Output the [X, Y] coordinate of the center of the cell containing the given text.  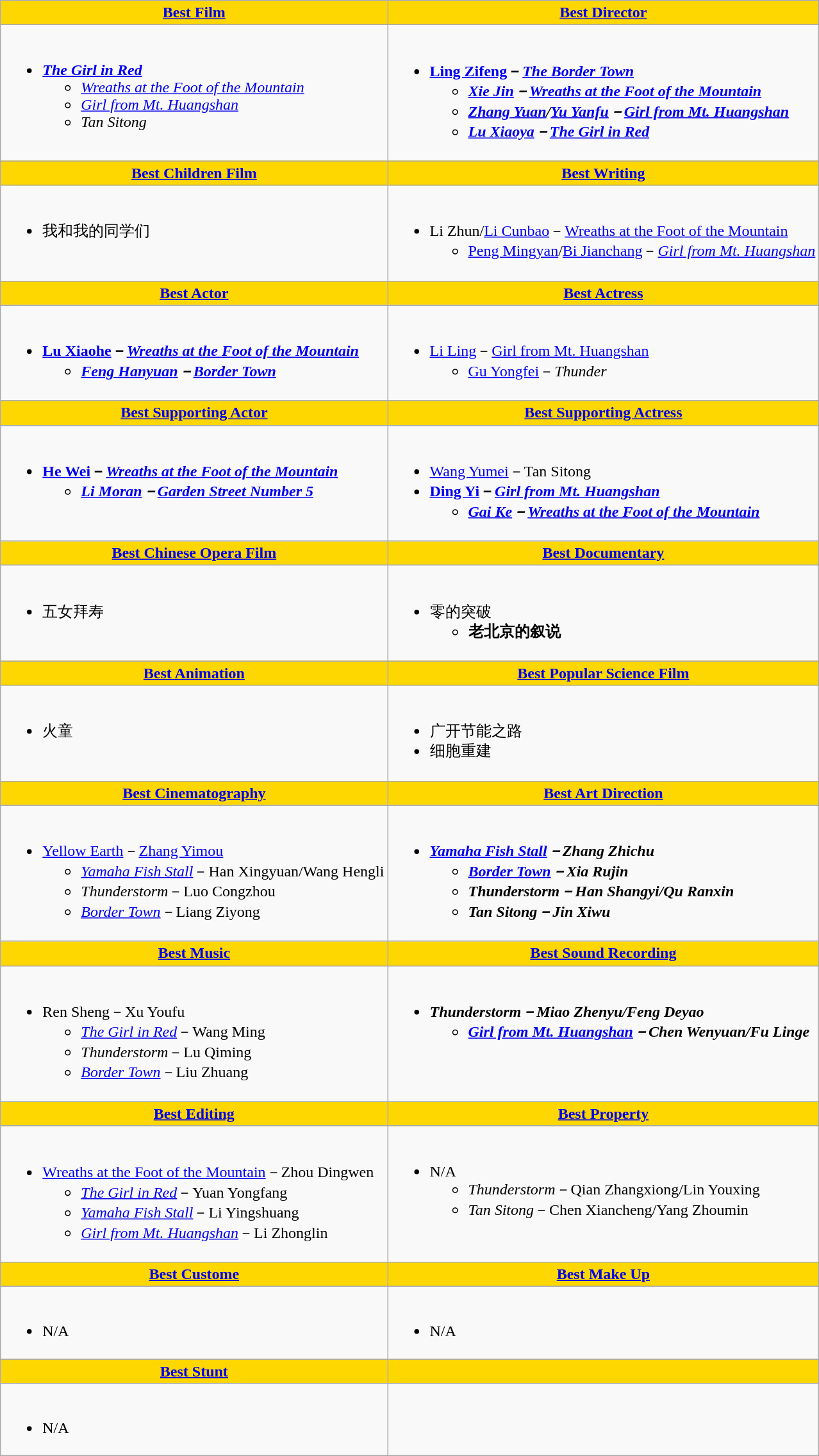
Ling Zifeng－The Border TownXie Jin－Wreaths at the Foot of the MountainZhang Yuan/Yu Yanfu－Girl from Mt. HuangshanLu Xiaoya－The Girl in Red [604, 93]
Wreaths at the Foot of the Mountain－Zhou DingwenThe Girl in Red－Yuan YongfangYamaha Fish Stall－Li YingshuangGirl from Mt. Huangshan－Li Zhonglin [194, 1194]
零的突破老北京的叙说 [604, 613]
Best Custome [194, 1274]
火童 [194, 733]
Best Editing [194, 1114]
N/AThunderstorm－Qian Zhangxiong/Lin YouxingTan Sitong－Chen Xiancheng/Yang Zhoumin [604, 1194]
Best Actress [604, 293]
Li Zhun/Li Cunbao－Wreaths at the Foot of the MountainPeng Mingyan/Bi Jianchang－Girl from Mt. Huangshan [604, 233]
Best Animation [194, 673]
Best Director [604, 13]
Best Writing [604, 173]
Best Documentary [604, 553]
Best Children Film [194, 173]
Lu Xiaohe－Wreaths at the Foot of the MountainFeng Hanyuan－Border Town [194, 353]
Best Make Up [604, 1274]
Thunderstorm－Miao Zhenyu/Feng DeyaoGirl from Mt. Huangshan－Chen Wenyuan/Fu Linge [604, 1033]
Yamaha Fish Stall－Zhang ZhichuBorder Town－Xia RujinThunderstorm－Han Shangyi/Qu RanxinTan Sitong－Jin Xiwu [604, 873]
Best Cinematography [194, 793]
Best Supporting Actor [194, 413]
广开节能之路细胞重建 [604, 733]
Best Chinese Opera Film [194, 553]
Best Sound Recording [604, 953]
Best Property [604, 1114]
我和我的同学们 [194, 233]
Yellow Earth－Zhang YimouYamaha Fish Stall－Han Xingyuan/Wang HengliThunderstorm－Luo CongzhouBorder Town－Liang Ziyong [194, 873]
Best Music [194, 953]
Wang Yumei－Tan SitongDing Yi－Girl from Mt. HuangshanGai Ke－Wreaths at the Foot of the Mountain [604, 483]
Best Film [194, 13]
The Girl in RedWreaths at the Foot of the MountainGirl from Mt. HuangshanTan Sitong [194, 93]
Best Popular Science Film [604, 673]
He Wei－Wreaths at the Foot of the MountainLi Moran－Garden Street Number 5 [194, 483]
Best Stunt [194, 1371]
Best Supporting Actress [604, 413]
Ren Sheng－Xu YoufuThe Girl in Red－Wang MingThunderstorm－Lu QimingBorder Town－Liu Zhuang [194, 1033]
Best Art Direction [604, 793]
五女拜寿 [194, 613]
Best Actor [194, 293]
Li Ling－Girl from Mt. HuangshanGu Yongfei－Thunder [604, 353]
